Search for the cell housing the specified text and yield its [X, Y] center coordinate. 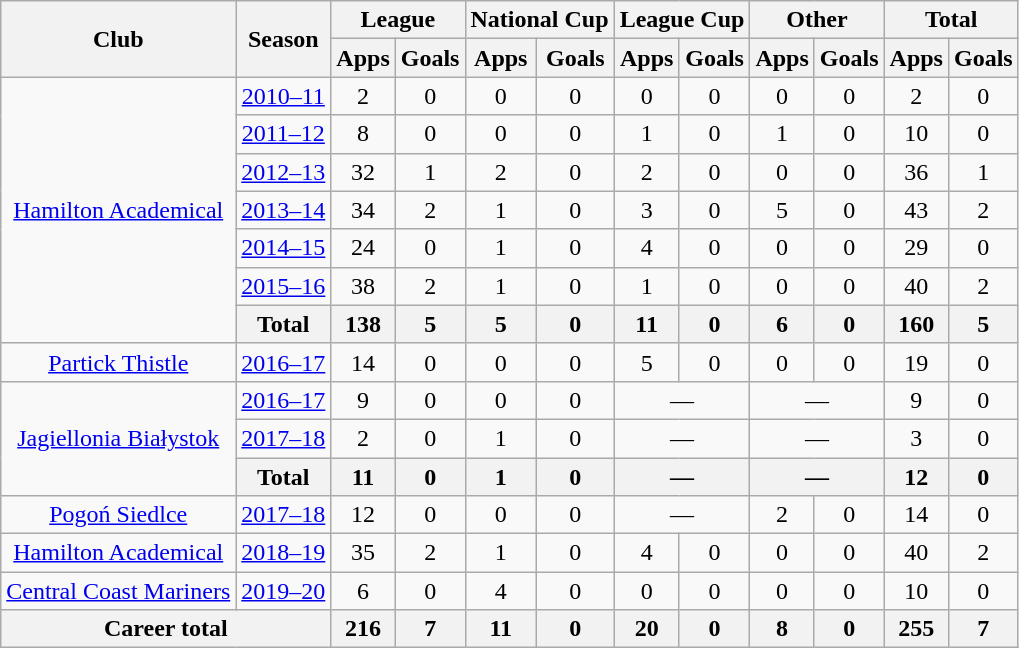
Central Coast Mariners [118, 591]
National Cup [540, 20]
2010–11 [284, 96]
Career total [166, 629]
36 [916, 172]
2018–19 [284, 553]
Other [817, 20]
Season [284, 39]
160 [916, 324]
Club [118, 39]
2014–15 [284, 248]
2013–14 [284, 210]
2011–12 [284, 134]
League Cup [682, 20]
League [398, 20]
255 [916, 629]
Partick Thistle [118, 362]
35 [363, 553]
32 [363, 172]
Jagiellonia Białystok [118, 438]
2012–13 [284, 172]
2015–16 [284, 286]
2019–20 [284, 591]
29 [916, 248]
216 [363, 629]
38 [363, 286]
43 [916, 210]
24 [363, 248]
138 [363, 324]
20 [646, 629]
Pogoń Siedlce [118, 515]
34 [363, 210]
19 [916, 362]
